Extract the (X, Y) coordinate from the center of the cell holding the provided text.  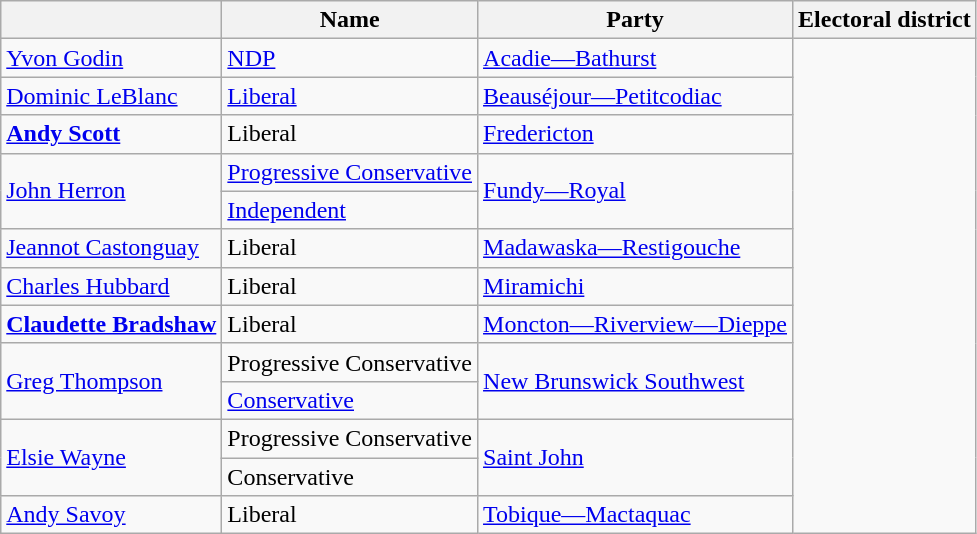
Electoral district (885, 20)
Claudette Bradshaw (112, 324)
Party (636, 20)
Charles Hubbard (112, 286)
Tobique—Mactaquac (636, 515)
Yvon Godin (112, 58)
Name (350, 20)
NDP (350, 58)
Miramichi (636, 286)
Fundy—Royal (636, 191)
Greg Thompson (112, 381)
Independent (350, 210)
Andy Scott (112, 134)
Elsie Wayne (112, 457)
Acadie—Bathurst (636, 58)
Moncton—Riverview—Dieppe (636, 324)
Madawaska—Restigouche (636, 248)
John Herron (112, 191)
Fredericton (636, 134)
Andy Savoy (112, 515)
Dominic LeBlanc (112, 96)
Jeannot Castonguay (112, 248)
Beauséjour—Petitcodiac (636, 96)
New Brunswick Southwest (636, 381)
Saint John (636, 457)
